Capture the cell that displays the provided text and extract its (x, y) central coordinate. 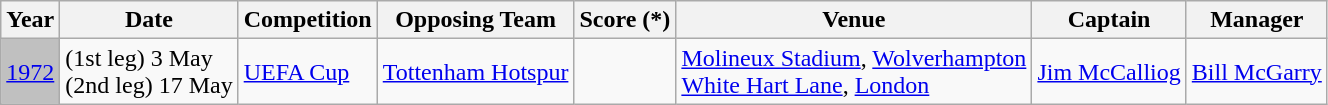
UEFA Cup (308, 72)
Jim McCalliog (1109, 72)
Competition (308, 20)
Score (*) (625, 20)
Bill McGarry (1256, 72)
1972 (30, 72)
Opposing Team (476, 20)
Molineux Stadium, Wolverhampton White Hart Lane, London (854, 72)
Tottenham Hotspur (476, 72)
Date (149, 20)
Venue (854, 20)
Captain (1109, 20)
(1st leg) 3 May(2nd leg) 17 May (149, 72)
Year (30, 20)
Manager (1256, 20)
